Find where the given text appears and provide that cell's center as (X, Y) coordinate. 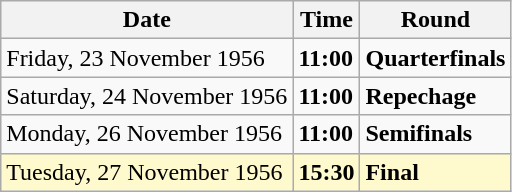
Tuesday, 27 November 1956 (147, 172)
Round (436, 20)
Repechage (436, 96)
Semifinals (436, 134)
Friday, 23 November 1956 (147, 58)
15:30 (326, 172)
Time (326, 20)
Date (147, 20)
Quarterfinals (436, 58)
Monday, 26 November 1956 (147, 134)
Final (436, 172)
Saturday, 24 November 1956 (147, 96)
